Return [X, Y] of the center of cell containing provided text 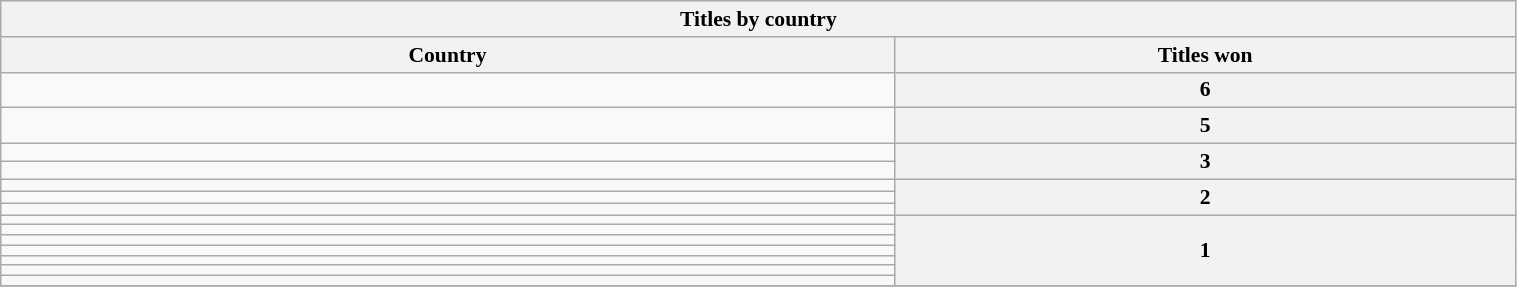
Titles won [1205, 55]
5 [1205, 126]
Country [448, 55]
Titles by country [758, 19]
2 [1205, 197]
3 [1205, 162]
6 [1205, 90]
1 [1205, 250]
